Identify which cell holds the provided text, then report its [X, Y] central coordinate. 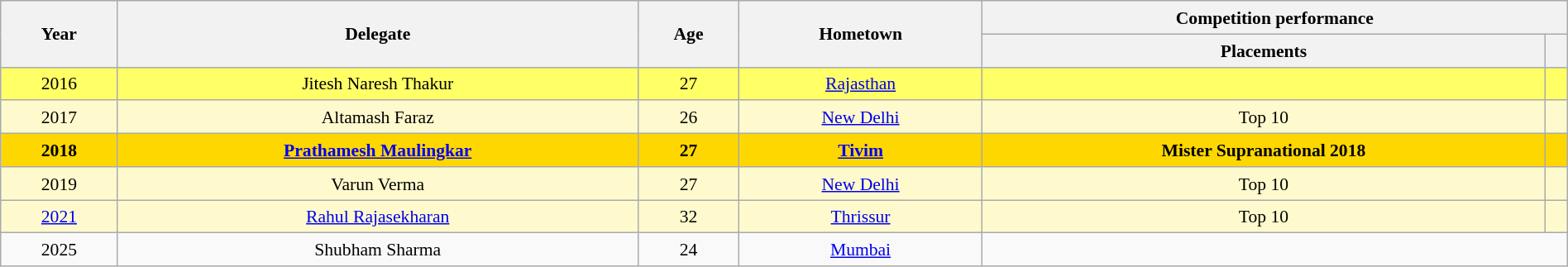
Altamash Faraz [377, 117]
Age [688, 34]
Delegate [377, 34]
Rajasthan [861, 83]
Mumbai [861, 250]
2018 [60, 150]
Shubham Sharma [377, 250]
Placements [1264, 50]
Competition performance [1275, 17]
2025 [60, 250]
2016 [60, 83]
32 [688, 217]
Prathamesh Maulingkar [377, 150]
2019 [60, 184]
2021 [60, 217]
Varun Verma [377, 184]
24 [688, 250]
Tivim [861, 150]
Mister Supranational 2018 [1264, 150]
Year [60, 34]
Rahul Rajasekharan [377, 217]
2017 [60, 117]
Jitesh Naresh Thakur [377, 83]
Hometown [861, 34]
Thrissur [861, 217]
26 [688, 117]
